Locate the cell with the specified text and output its [X, Y] center coordinate. 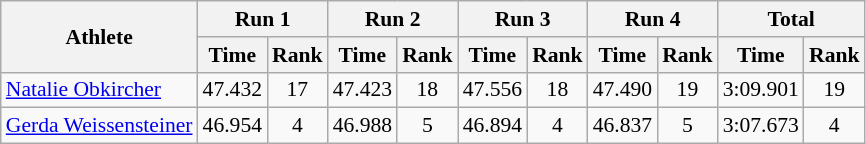
Run 1 [263, 19]
Athlete [100, 36]
Gerda Weissensteiner [100, 126]
47.556 [492, 90]
46.837 [622, 126]
47.423 [362, 90]
Run 3 [523, 19]
46.894 [492, 126]
Total [792, 19]
46.954 [232, 126]
47.490 [622, 90]
46.988 [362, 126]
3:07.673 [761, 126]
17 [298, 90]
47.432 [232, 90]
Natalie Obkircher [100, 90]
Run 2 [393, 19]
3:09.901 [761, 90]
Run 4 [653, 19]
